Locate the cell with the specified text and output its [x, y] center coordinate. 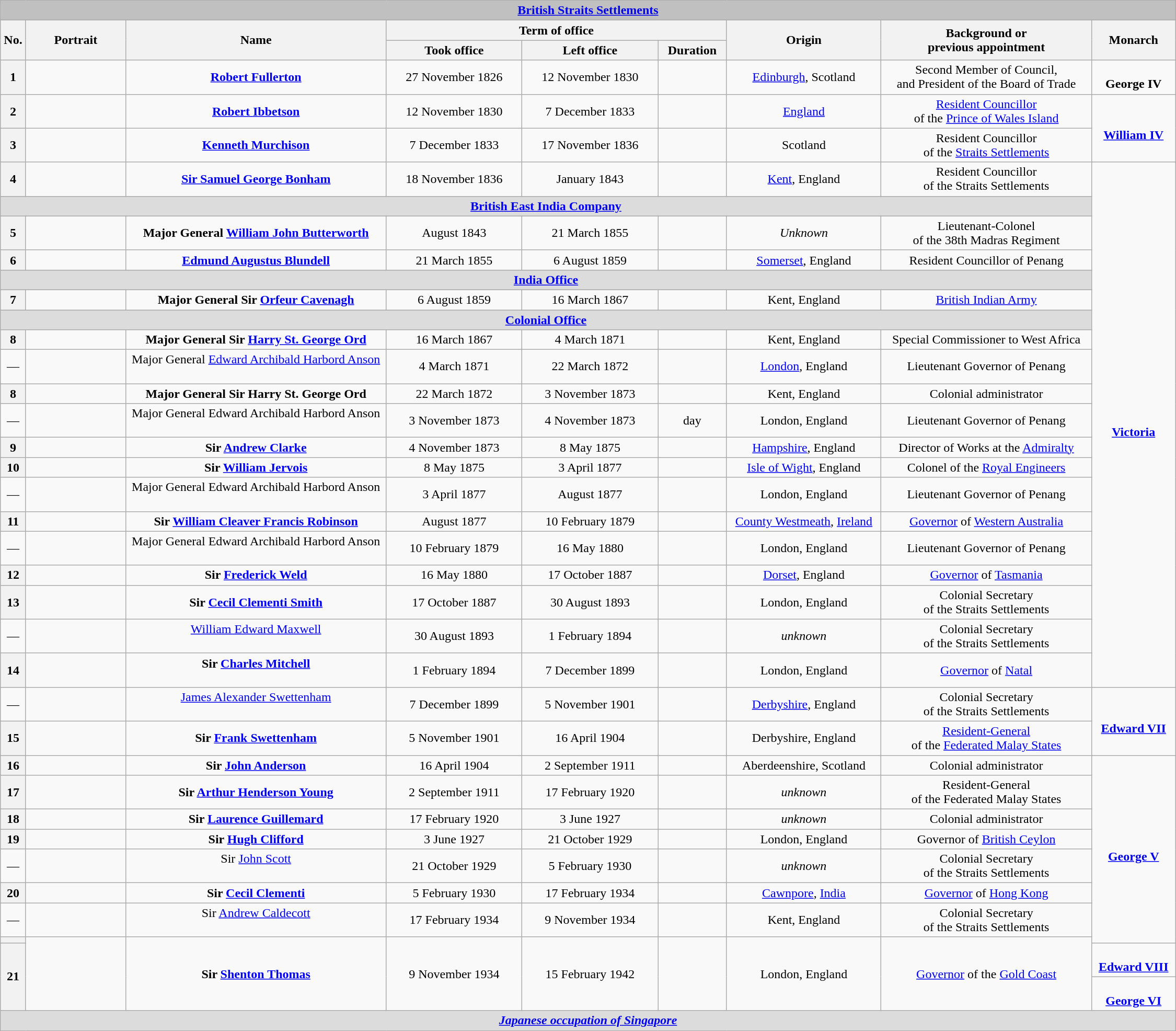
Name [256, 40]
15 February 1942 [590, 973]
Sir John Scott [256, 866]
Sir Andrew Clarke [256, 448]
9 [14, 448]
Sir Frederick Weld [256, 575]
Governor of Hong Kong [986, 893]
Sir Shenton Thomas [256, 973]
Lieutenant-Colonelof the 38th Madras Regiment [986, 233]
Aberdeenshire, Scotland [804, 765]
British Indian Army [986, 300]
James Alexander Swettenham [256, 704]
India Office [546, 280]
13 [14, 602]
18 November 1836 [454, 179]
Victoria [1133, 425]
Resident Councillorof the Prince of Wales Island [986, 111]
Sir William Cleaver Francis Robinson [256, 521]
Background orprevious appointment [986, 40]
Sir Andrew Caldecott [256, 920]
Scotland [804, 145]
Governor of the Gold Coast [986, 973]
27 November 1826 [454, 77]
Governor of Natal [986, 670]
Sir Hugh Clifford [256, 839]
Robert Fullerton [256, 77]
George IV [1133, 77]
Left office [590, 50]
18 [14, 819]
Robert Ibbetson [256, 111]
Isle of Wight, England [804, 467]
Resident Councillor of Penang [986, 260]
Duration [692, 50]
Major General William John Butterworth [256, 233]
Major General Sir Orfeur Cavenagh [256, 300]
Sir Samuel George Bonham [256, 179]
Edinburgh, Scotland [804, 77]
Sir Cecil Clementi Smith [256, 602]
17 November 1836 [590, 145]
17 [14, 793]
Somerset, England [804, 260]
Governor of British Ceylon [986, 839]
6 [14, 260]
Governor of Tasmania [986, 575]
Sir Charles Mitchell [256, 670]
Sir Arthur Henderson Young [256, 793]
4 [14, 179]
11 [14, 521]
Kenneth Murchison [256, 145]
Colonel of the Royal Engineers [986, 467]
15 [14, 738]
10 [14, 467]
Colonial Office [546, 319]
George VI [1133, 993]
Sir John Anderson [256, 765]
England [804, 111]
British Straits Settlements [588, 10]
Hampshire, England [804, 448]
Took office [454, 50]
16 [14, 765]
George V [1133, 849]
Portrait [75, 40]
Sir William Jervois [256, 467]
No. [14, 40]
January 1843 [590, 179]
20 [14, 893]
1 [14, 77]
19 [14, 839]
British East India Company [546, 206]
3 [14, 145]
Sir Cecil Clementi [256, 893]
Governor of Western Australia [986, 521]
Origin [804, 40]
2 [14, 111]
14 [14, 670]
Special Commissioner to West Africa [986, 340]
Unknown [804, 233]
Edward VII [1133, 721]
Term of office [556, 30]
Edward VIII [1133, 960]
County Westmeath, Ireland [804, 521]
Sir Laurence Guillemard [256, 819]
day [692, 420]
Director of Works at the Admiralty [986, 448]
William IV [1133, 128]
Edmund Augustus Blundell [256, 260]
William Edward Maxwell [256, 636]
Cawnpore, India [804, 893]
August 1843 [454, 233]
5 [14, 233]
21 [14, 977]
12 [14, 575]
Monarch [1133, 40]
7 [14, 300]
Dorset, England [804, 575]
Sir Frank Swettenham [256, 738]
Japanese occupation of Singapore [588, 1021]
Second Member of Council,and President of the Board of Trade [986, 77]
